Return the (x, y) coordinate for the center point of the cell that contains the specified text.  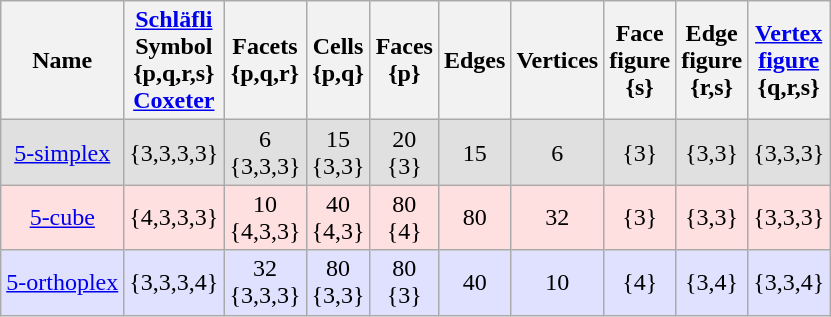
Edges (474, 60)
Cells{p,q} (338, 60)
80{3,3} (338, 282)
Name (62, 60)
SchläfliSymbol{p,q,r,s}Coxeter (174, 60)
5-cube (62, 218)
80 (474, 218)
Vertexfigure{q,r,s} (789, 60)
{3,3,3,3} (174, 152)
32{3,3,3} (265, 282)
5-simplex (62, 152)
Vertices (558, 60)
15{3,3} (338, 152)
20{3} (404, 152)
{3,3,3,4} (174, 282)
32 (558, 218)
Facets{p,q,r} (265, 60)
Faces{p} (404, 60)
6{3,3,3} (265, 152)
10 (558, 282)
80{3} (404, 282)
40 (474, 282)
{4} (640, 282)
40{4,3} (338, 218)
{3,4} (712, 282)
10{4,3,3} (265, 218)
5-orthoplex (62, 282)
Edgefigure{r,s} (712, 60)
80{4} (404, 218)
{3,3,4} (789, 282)
{4,3,3,3} (174, 218)
6 (558, 152)
Facefigure{s} (640, 60)
15 (474, 152)
